Provide the (X, Y) coordinate of the cell's center where the given text is located.  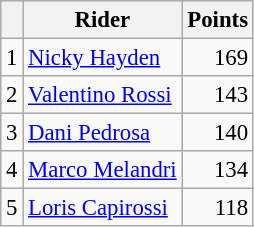
118 (218, 208)
1 (12, 58)
Marco Melandri (102, 170)
Points (218, 20)
134 (218, 170)
169 (218, 58)
Loris Capirossi (102, 208)
Valentino Rossi (102, 95)
Rider (102, 20)
2 (12, 95)
Nicky Hayden (102, 58)
5 (12, 208)
140 (218, 133)
143 (218, 95)
3 (12, 133)
Dani Pedrosa (102, 133)
4 (12, 170)
